For the text-containing cell, return its midpoint in (X, Y) coordinate format. 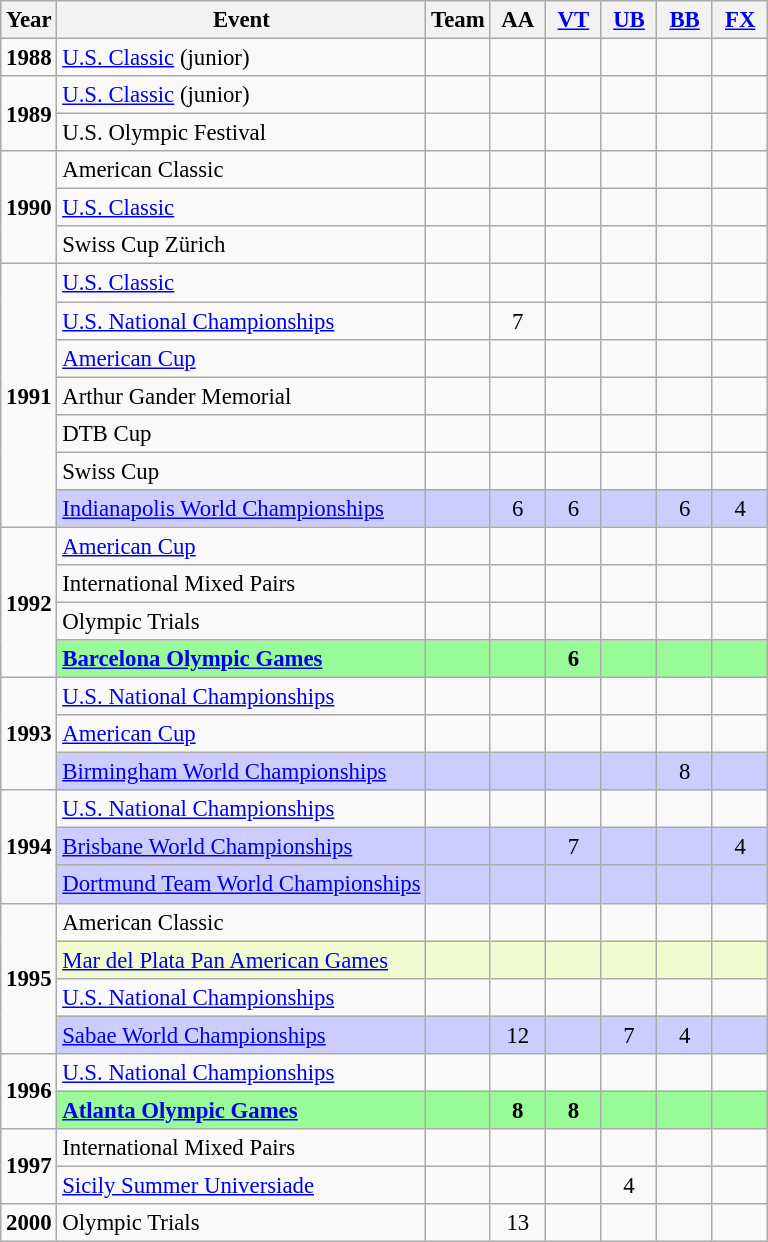
Year (29, 20)
Barcelona Olympic Games (242, 659)
Swiss Cup (242, 471)
1992 (29, 602)
1996 (29, 1092)
Brisbane World Championships (242, 847)
Event (242, 20)
Sicily Summer Universiade (242, 1185)
1995 (29, 978)
AA (518, 20)
Atlanta Olympic Games (242, 1110)
Arthur Gander Memorial (242, 396)
Swiss Cup Zürich (242, 245)
UB (629, 20)
U.S. Olympic Festival (242, 133)
1991 (29, 396)
1989 (29, 114)
Sabae World Championships (242, 1035)
13 (518, 1223)
BB (685, 20)
1988 (29, 58)
1993 (29, 734)
1990 (29, 208)
FX (740, 20)
1994 (29, 846)
1997 (29, 1166)
VT (574, 20)
Dortmund Team World Championships (242, 885)
Indianapolis World Championships (242, 509)
12 (518, 1035)
Team (458, 20)
DTB Cup (242, 433)
Mar del Plata Pan American Games (242, 960)
Birmingham World Championships (242, 772)
2000 (29, 1223)
